For the text-containing cell, return its midpoint in [x, y] coordinate format. 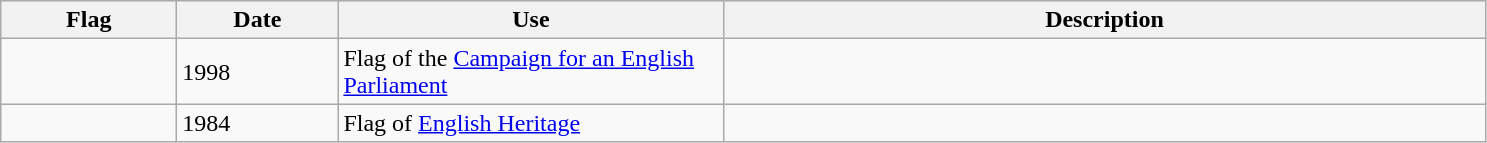
1984 [258, 123]
Flag [89, 20]
Description [1104, 20]
Flag of the Campaign for an English Parliament [531, 72]
Use [531, 20]
1998 [258, 72]
Flag of English Heritage [531, 123]
Date [258, 20]
